Find where the given text appears and provide that cell's center as [X, Y] coordinate. 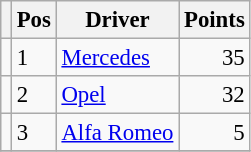
Points [214, 20]
5 [214, 133]
35 [214, 58]
Pos [34, 20]
Mercedes [118, 58]
1 [34, 58]
Opel [118, 95]
Alfa Romeo [118, 133]
Driver [118, 20]
3 [34, 133]
2 [34, 95]
32 [214, 95]
